Return the (x, y) coordinate for the center point of the cell that contains the specified text.  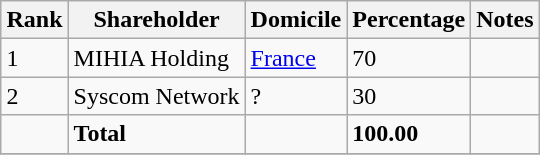
Syscom Network (156, 96)
Domicile (296, 20)
France (296, 58)
? (296, 96)
2 (34, 96)
100.00 (409, 134)
Total (156, 134)
MIHIA Holding (156, 58)
Shareholder (156, 20)
1 (34, 58)
Percentage (409, 20)
Notes (505, 20)
30 (409, 96)
70 (409, 58)
Rank (34, 20)
